Return the [X, Y] coordinate for the center point of the cell that contains the specified text.  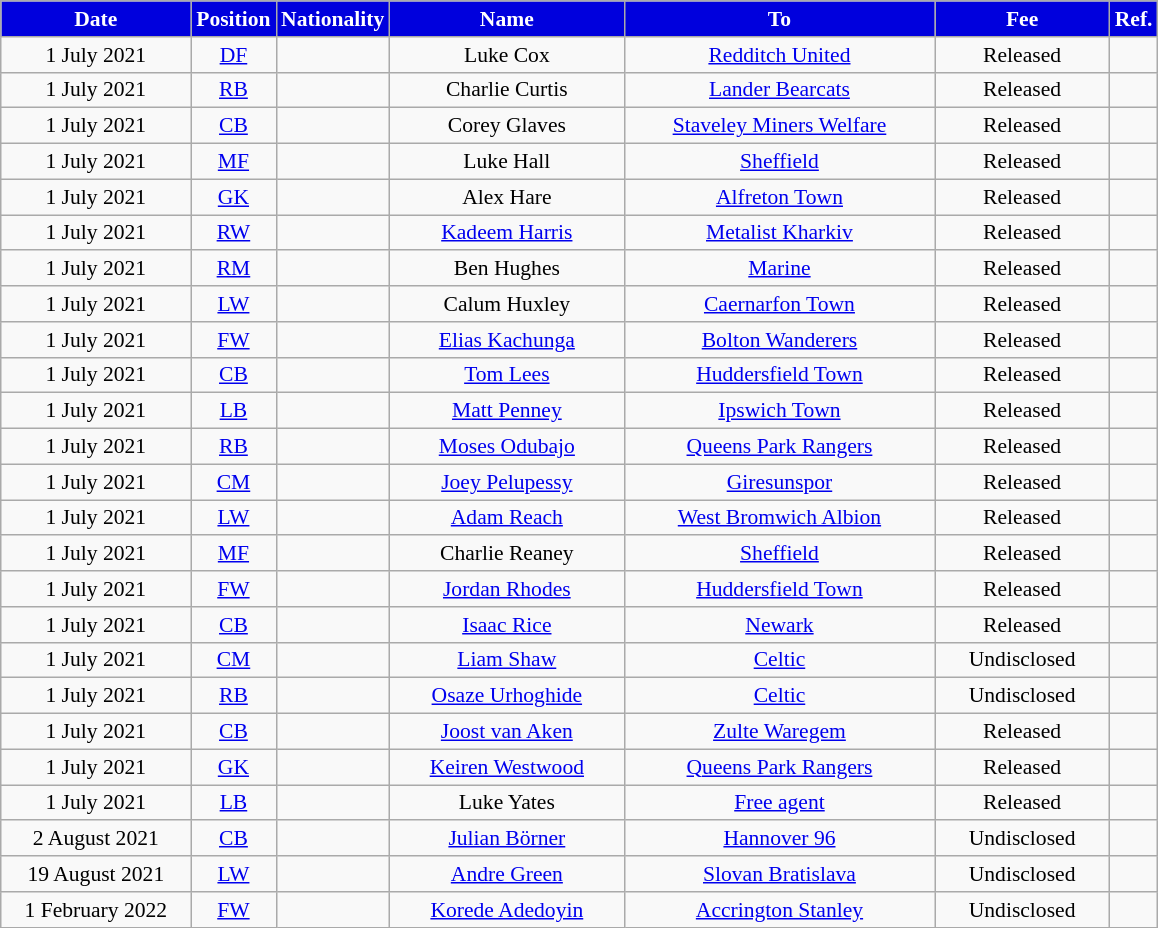
Alex Hare [506, 197]
Zulte Waregem [779, 732]
Position [234, 19]
To [779, 19]
RM [234, 269]
Bolton Wanderers [779, 340]
Fee [1022, 19]
Ref. [1134, 19]
1 February 2022 [96, 910]
Free agent [779, 803]
Slovan Bratislava [779, 874]
Nationality [332, 19]
Keiren Westwood [506, 767]
Hannover 96 [779, 839]
Charlie Curtis [506, 90]
Isaac Rice [506, 625]
Date [96, 19]
Matt Penney [506, 411]
RW [234, 233]
Luke Hall [506, 162]
Tom Lees [506, 375]
Osaze Urhoghide [506, 696]
Julian Börner [506, 839]
Charlie Reaney [506, 554]
2 August 2021 [96, 839]
Ipswich Town [779, 411]
Redditch United [779, 55]
Calum Huxley [506, 304]
Joey Pelupessy [506, 482]
Metalist Kharkiv [779, 233]
Liam Shaw [506, 660]
Alfreton Town [779, 197]
Staveley Miners Welfare [779, 126]
Andre Green [506, 874]
DF [234, 55]
Joost van Aken [506, 732]
Elias Kachunga [506, 340]
West Bromwich Albion [779, 518]
Kadeem Harris [506, 233]
Marine [779, 269]
Moses Odubajo [506, 447]
Korede Adedoyin [506, 910]
Newark [779, 625]
Lander Bearcats [779, 90]
19 August 2021 [96, 874]
Luke Yates [506, 803]
Accrington Stanley [779, 910]
Ben Hughes [506, 269]
Jordan Rhodes [506, 589]
Adam Reach [506, 518]
Name [506, 19]
Corey Glaves [506, 126]
Caernarfon Town [779, 304]
Luke Cox [506, 55]
Giresunspor [779, 482]
